Output the (X, Y) coordinate of the center of the cell containing the given text.  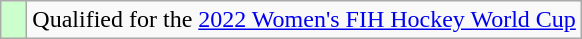
Qualified for the 2022 Women's FIH Hockey World Cup (304, 20)
